Capture the cell that displays the provided text and extract its [x, y] central coordinate. 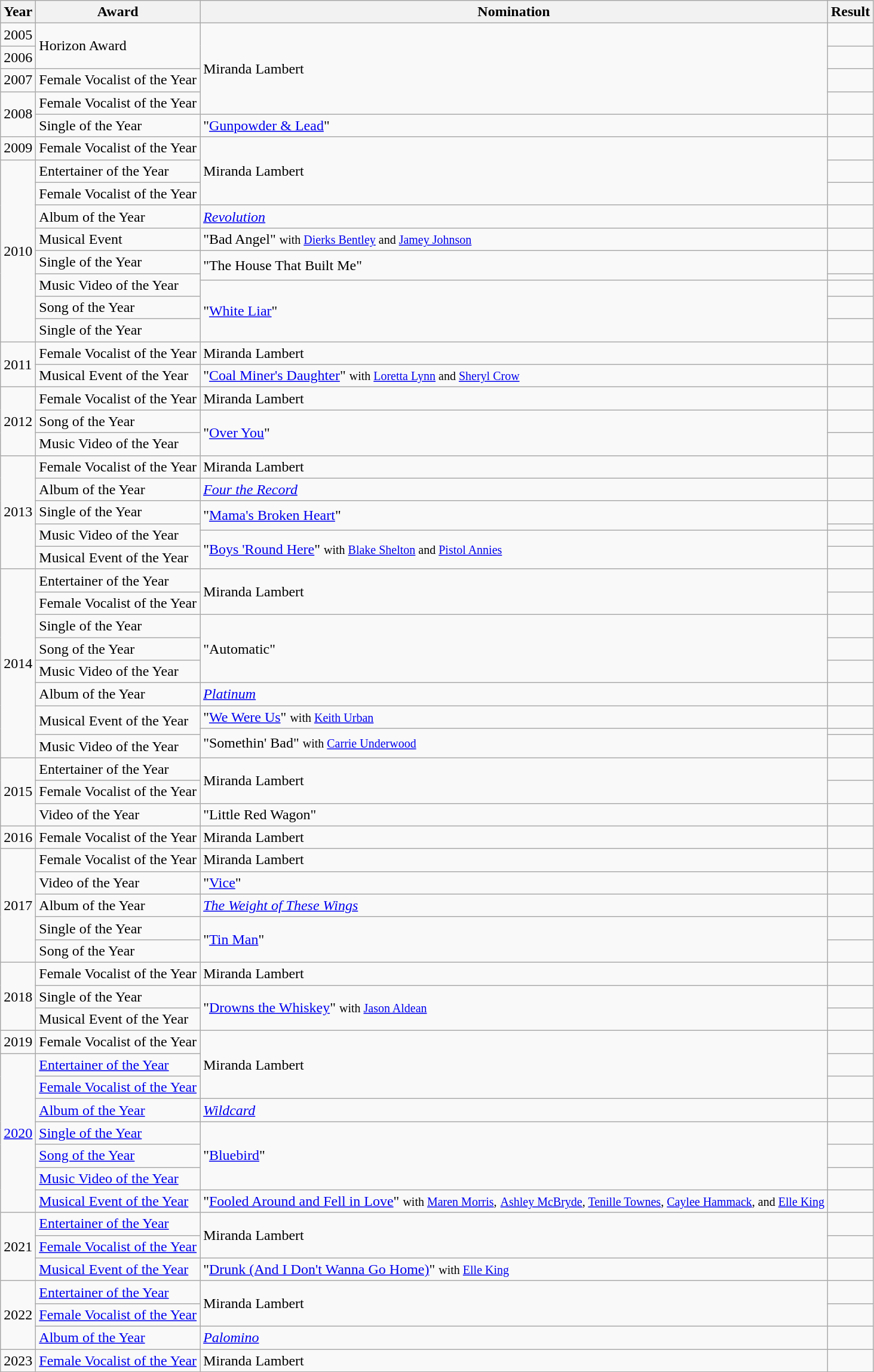
Nomination [514, 12]
"White Liar" [514, 311]
"Bad Angel" with Dierks Bentley and Jamey Johnson [514, 239]
"Vice" [514, 883]
"Tin Man" [514, 939]
"Bluebird" [514, 1156]
2008 [18, 114]
"Boys 'Round Here" with Blake Shelton and Pistol Annies [514, 550]
2011 [18, 365]
2023 [18, 1361]
"Drunk (And I Don't Wanna Go Home)" with Elle King [514, 1269]
2010 [18, 250]
2017 [18, 905]
Award [118, 12]
"Mama's Broken Heart" [514, 515]
"The House That Built Me" [514, 265]
2018 [18, 996]
"Gunpowder & Lead" [514, 125]
2007 [18, 80]
Palomino [514, 1337]
"Automatic" [514, 648]
"Fooled Around and Fell in Love" with Maren Morris, Ashley McBryde, Tenille Townes, Caylee Hammack, and Elle King [514, 1201]
"Over You" [514, 433]
2006 [18, 57]
"Coal Miner's Daughter" with Loretta Lynn and Sheryl Crow [514, 376]
2013 [18, 512]
"Somethin' Bad" with Carrie Underwood [514, 743]
"We Were Us" with Keith Urban [514, 717]
2021 [18, 1247]
Year [18, 12]
2005 [18, 35]
2022 [18, 1315]
"Little Red Wagon" [514, 814]
Musical Event [118, 239]
Revolution [514, 216]
2015 [18, 792]
2009 [18, 148]
Four the Record [514, 489]
2019 [18, 1042]
"Drowns the Whiskey" with Jason Aldean [514, 1007]
2012 [18, 421]
2016 [18, 837]
Horizon Award [118, 46]
Platinum [514, 694]
Result [850, 12]
2020 [18, 1133]
2014 [18, 663]
The Weight of These Wings [514, 905]
Wildcard [514, 1110]
